Scan for the cell matching the given text and deliver its [x, y] coordinate at center. 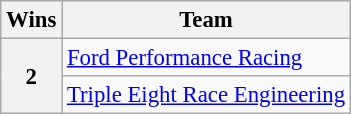
Triple Eight Race Engineering [206, 95]
Ford Performance Racing [206, 58]
Wins [32, 20]
Team [206, 20]
2 [32, 76]
